Output the (X, Y) coordinate of the center of the cell containing the given text.  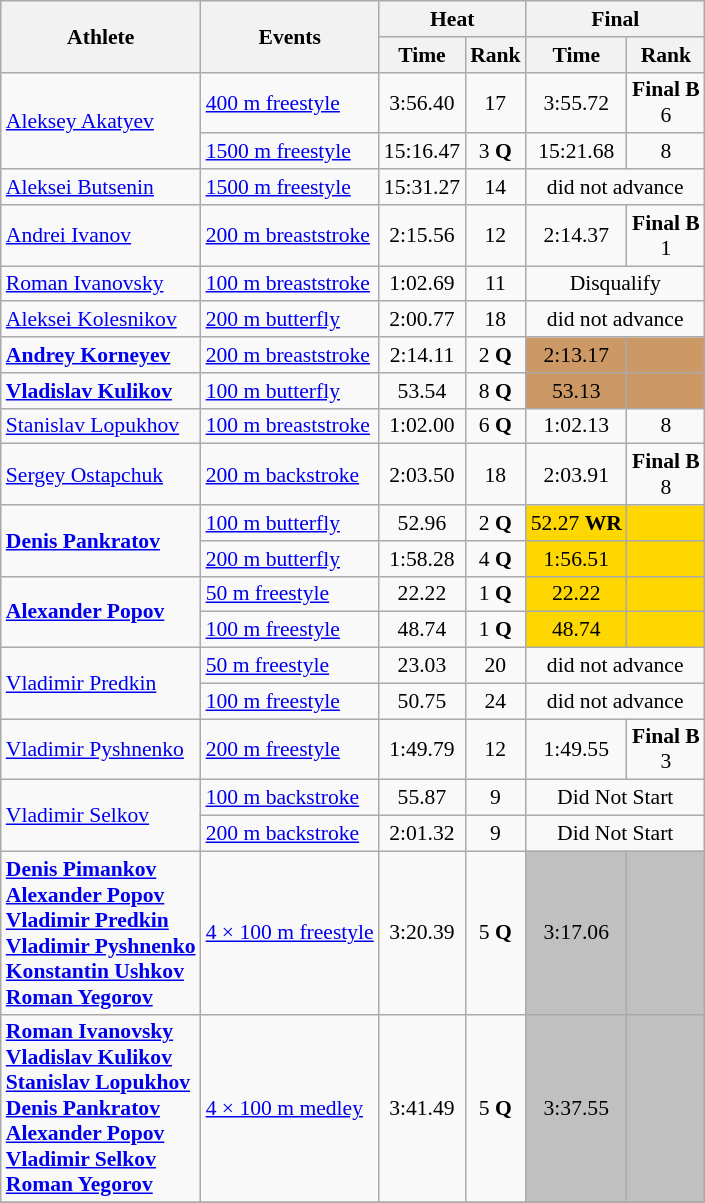
20 (496, 666)
17 (496, 102)
55.87 (422, 798)
2:01.32 (422, 834)
Aleksey Akatyev (101, 120)
4 × 100 m medley (290, 1108)
1:56.51 (576, 559)
2:00.77 (422, 320)
Andrei Ivanov (101, 236)
2:13.17 (576, 355)
1:58.28 (422, 559)
Roman Ivanovsky (101, 284)
Vladimir Pyshnenko (101, 750)
Events (290, 36)
Disqualify (616, 284)
Aleksei Kolesnikov (101, 320)
3 Q (496, 152)
3:37.55 (576, 1108)
1:02.13 (576, 426)
Athlete (101, 36)
1:49.79 (422, 750)
4 Q (496, 559)
400 m freestyle (290, 102)
53.13 (576, 391)
Denis Pankratov (101, 540)
Alexander Popov (101, 612)
Vladimir Predkin (101, 684)
3:56.40 (422, 102)
15:16.47 (422, 152)
Final (616, 19)
Stanislav Lopukhov (101, 426)
Final B3 (666, 750)
11 (496, 284)
Aleksei Butsenin (101, 187)
Final B1 (666, 236)
3:20.39 (422, 932)
Andrey Korneyev (101, 355)
15:21.68 (576, 152)
52.27 WR (576, 523)
52.96 (422, 523)
100 m backstroke (290, 798)
Vladislav Kulikov (101, 391)
Vladimir Selkov (101, 816)
50.75 (422, 701)
15:31.27 (422, 187)
2:03.91 (576, 474)
53.54 (422, 391)
14 (496, 187)
Heat (452, 19)
Denis PimankovAlexander Popov Vladimir PredkinVladimir PyshnenkoKonstantin UshkovRoman Yegorov (101, 932)
200 m freestyle (290, 750)
3:17.06 (576, 932)
2:14.37 (576, 236)
2:15.56 (422, 236)
4 × 100 m freestyle (290, 932)
1:02.00 (422, 426)
24 (496, 701)
Sergey Ostapchuk (101, 474)
6 Q (496, 426)
Roman IvanovskyVladislav KulikovStanislav LopukhovDenis PankratovAlexander PopovVladimir Selkov Roman Yegorov (101, 1108)
8 Q (496, 391)
Final B6 (666, 102)
23.03 (422, 666)
2:03.50 (422, 474)
Final B8 (666, 474)
3:41.49 (422, 1108)
3:55.72 (576, 102)
1:49.55 (576, 750)
2:14.11 (422, 355)
1:02.69 (422, 284)
